Capture the cell that displays the provided text and extract its (x, y) central coordinate. 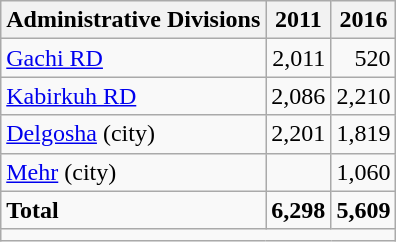
2,201 (298, 134)
2016 (364, 20)
6,298 (298, 210)
Total (134, 210)
5,609 (364, 210)
2,210 (364, 96)
2,086 (298, 96)
Delgosha (city) (134, 134)
Administrative Divisions (134, 20)
2,011 (298, 58)
Gachi RD (134, 58)
2011 (298, 20)
Mehr (city) (134, 172)
1,819 (364, 134)
Kabirkuh RD (134, 96)
1,060 (364, 172)
520 (364, 58)
